Extract the (x, y) coordinate from the center of the cell holding the provided text.  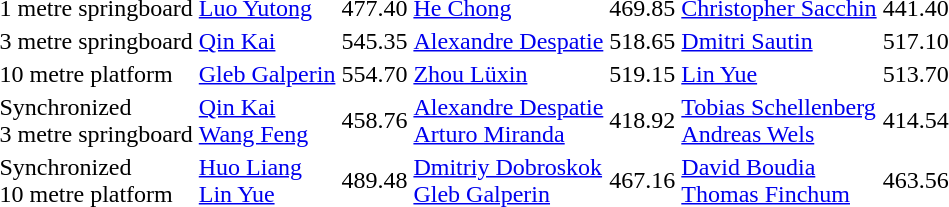
554.70 (374, 74)
Dmitri Sautin (779, 41)
Alexandre DespatieArturo Miranda (508, 120)
545.35 (374, 41)
418.92 (642, 120)
Qin Kai (267, 41)
Zhou Lüxin (508, 74)
Alexandre Despatie (508, 41)
Lin Yue (779, 74)
458.76 (374, 120)
Qin KaiWang Feng (267, 120)
Gleb Galperin (267, 74)
518.65 (642, 41)
519.15 (642, 74)
Tobias SchellenbergAndreas Wels (779, 120)
